Extract the [X, Y] coordinate from the center of the cell holding the provided text.  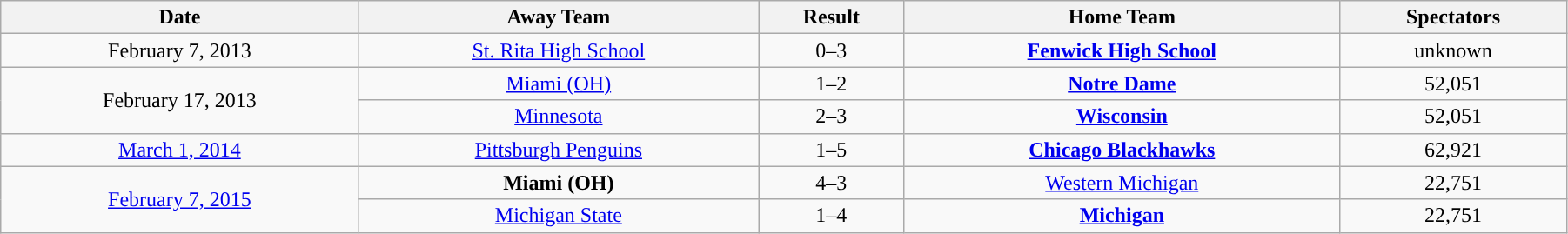
Spectators [1453, 17]
Away Team [559, 17]
Result [832, 17]
1–2 [832, 84]
Date [179, 17]
Home Team [1122, 17]
1–4 [832, 216]
0–3 [832, 50]
2–3 [832, 117]
Michigan [1122, 216]
Notre Dame [1122, 84]
Wisconsin [1122, 117]
1–5 [832, 150]
4–3 [832, 183]
March 1, 2014 [179, 150]
Minnesota [559, 117]
unknown [1453, 50]
Western Michigan [1122, 183]
February 7, 2015 [179, 199]
Fenwick High School [1122, 50]
February 17, 2013 [179, 100]
St. Rita High School [559, 50]
62,921 [1453, 150]
February 7, 2013 [179, 50]
Pittsburgh Penguins [559, 150]
Chicago Blackhawks [1122, 150]
Michigan State [559, 216]
